Identify which cell holds the provided text, then report its [x, y] central coordinate. 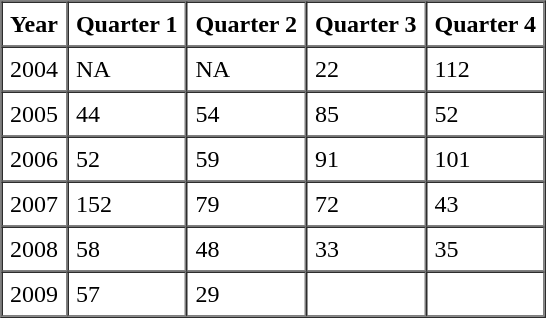
2008 [34, 248]
Quarter 1 [127, 24]
72 [366, 204]
57 [127, 294]
43 [486, 204]
2006 [34, 158]
Quarter 4 [486, 24]
Quarter 2 [246, 24]
Year [34, 24]
79 [246, 204]
29 [246, 294]
2005 [34, 114]
58 [127, 248]
2007 [34, 204]
48 [246, 248]
35 [486, 248]
85 [366, 114]
44 [127, 114]
59 [246, 158]
101 [486, 158]
Quarter 3 [366, 24]
152 [127, 204]
91 [366, 158]
54 [246, 114]
112 [486, 68]
22 [366, 68]
33 [366, 248]
2004 [34, 68]
2009 [34, 294]
